Detect which cell encompasses the target text, then output its (X, Y) center coordinate. 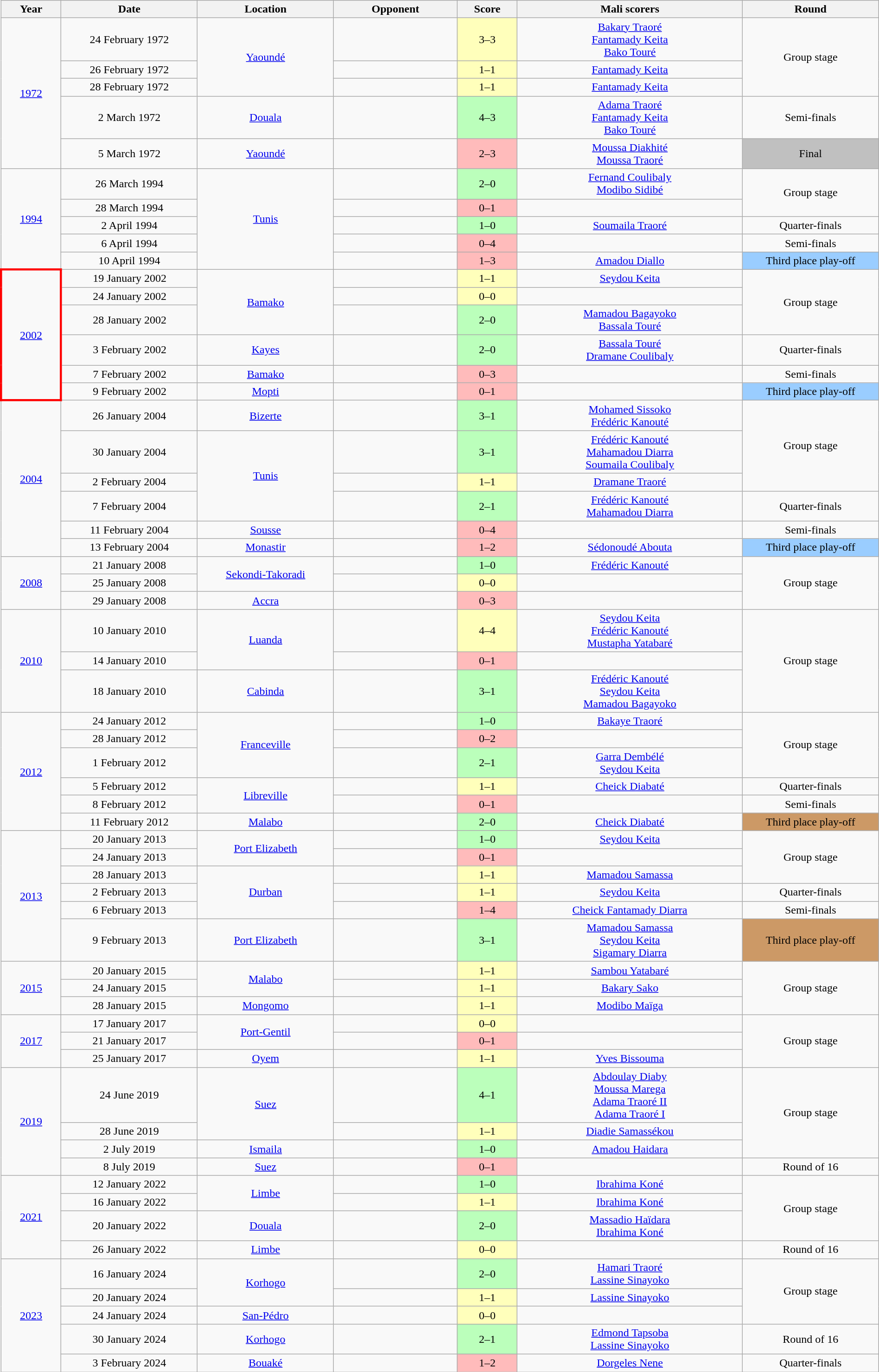
Hamari Traoré Lassine Sinayoko (630, 1274)
2013 (31, 896)
20 January 2024 (129, 1297)
Dorgeles Nene (630, 1363)
Opponent (396, 9)
Mamadou Samassa (630, 875)
Bouaké (266, 1363)
3 February 2002 (129, 350)
20 January 2015 (129, 970)
11 February 2012 (129, 822)
18 January 2010 (129, 691)
2 April 1994 (129, 225)
4–3 (487, 117)
2010 (31, 661)
1994 (31, 219)
26 March 1994 (129, 184)
28 January 2013 (129, 875)
Adama Traoré Fantamady Keita Bako Touré (630, 117)
7 February 2002 (129, 374)
2017 (31, 1041)
14 January 2010 (129, 661)
20 January 2013 (129, 839)
7 February 2004 (129, 506)
2 March 1972 (129, 117)
Soumaila Traoré (630, 225)
Franceville (266, 745)
Accra (266, 600)
17 January 2017 (129, 1023)
Sekondi-Takoradi (266, 574)
Final (810, 154)
24 January 2012 (129, 721)
Edmond Tapsoba Lassine Sinayoko (630, 1339)
2019 (31, 1122)
2015 (31, 988)
Ismaila (266, 1149)
26 February 1972 (129, 70)
Frédéric Kanouté Seydou Keita Mamadou Bagayoko (630, 691)
16 January 2024 (129, 1274)
28 March 1994 (129, 208)
Sousse (266, 530)
10 January 2010 (129, 630)
Bassala Touré Dramane Coulibaly (630, 350)
21 January 2017 (129, 1041)
Mali scorers (630, 9)
Amadou Diallo (630, 260)
2023 (31, 1315)
Dramane Traoré (630, 482)
Frédéric Kanouté Mahamadou Diarra (630, 506)
Amadou Haidara (630, 1149)
Score (487, 9)
Bizerte (266, 415)
Diadie Samassékou (630, 1131)
1–3 (487, 260)
8 February 2012 (129, 804)
24 February 1972 (129, 39)
Durban (266, 892)
0–2 (487, 739)
28 January 2015 (129, 1005)
1 February 2012 (129, 763)
9 February 2002 (129, 392)
Port-Gentil (266, 1032)
24 January 2013 (129, 857)
Mopti (266, 392)
30 January 2024 (129, 1339)
2 February 2004 (129, 482)
2002 (31, 335)
19 January 2002 (129, 278)
Monastir (266, 547)
11 February 2004 (129, 530)
Frédéric Kanouté Mahamadou Diarra Soumaila Coulibaly (630, 452)
Cheick Fantamady Diarra (630, 910)
Yves Bissouma (630, 1059)
6 February 2013 (129, 910)
Bakary Traoré Fantamady Keita Bako Touré (630, 39)
Mamadou Samassa Seydou Keita Sigamary Diarra (630, 940)
San-Pédro (266, 1315)
Libreville (266, 795)
Mamadou Bagayoko Bassala Touré (630, 320)
28 January 2012 (129, 739)
24 January 2002 (129, 296)
30 January 2004 (129, 452)
28 January 2002 (129, 320)
10 April 1994 (129, 260)
Abdoulay Diaby Moussa Marega Adama Traoré II Adama Traoré I (630, 1095)
8 July 2019 (129, 1167)
1–4 (487, 910)
28 February 1972 (129, 87)
2012 (31, 771)
Year (31, 9)
Oyem (266, 1059)
16 January 2022 (129, 1202)
Garra Dembélé Seydou Keita (630, 763)
21 January 2008 (129, 565)
Location (266, 9)
24 January 2024 (129, 1315)
Bakary Sako (630, 988)
26 January 2022 (129, 1250)
Round (810, 9)
4–1 (487, 1095)
4–4 (487, 630)
9 February 2013 (129, 940)
12 January 2022 (129, 1184)
2–3 (487, 154)
5 March 1972 (129, 154)
3–3 (487, 39)
Cabinda (266, 691)
3 February 2024 (129, 1363)
20 January 2022 (129, 1226)
Seydou Keita Frédéric Kanouté Mustapha Yatabaré (630, 630)
Lassine Sinayoko (630, 1297)
13 February 2004 (129, 547)
Mohamed Sissoko Frédéric Kanouté (630, 415)
Frédéric Kanouté (630, 565)
Modibo Maïga (630, 1005)
Bakaye Traoré (630, 721)
2004 (31, 478)
Sambou Yatabaré (630, 970)
24 January 2015 (129, 988)
26 January 2004 (129, 415)
Moussa Diakhité Moussa Traoré (630, 154)
Massadio Haïdara Ibrahima Koné (630, 1226)
28 June 2019 (129, 1131)
Fernand Coulibaly Modibo Sidibé (630, 184)
Mongomo (266, 1005)
2 July 2019 (129, 1149)
Date (129, 9)
2 February 2013 (129, 892)
25 January 2017 (129, 1059)
25 January 2008 (129, 583)
2021 (31, 1217)
Luanda (266, 639)
2008 (31, 583)
5 February 2012 (129, 787)
Sédonoudé Abouta (630, 547)
24 June 2019 (129, 1095)
29 January 2008 (129, 600)
1972 (31, 94)
Kayes (266, 350)
6 April 1994 (129, 243)
